Return [X, Y] of the center of cell containing provided text 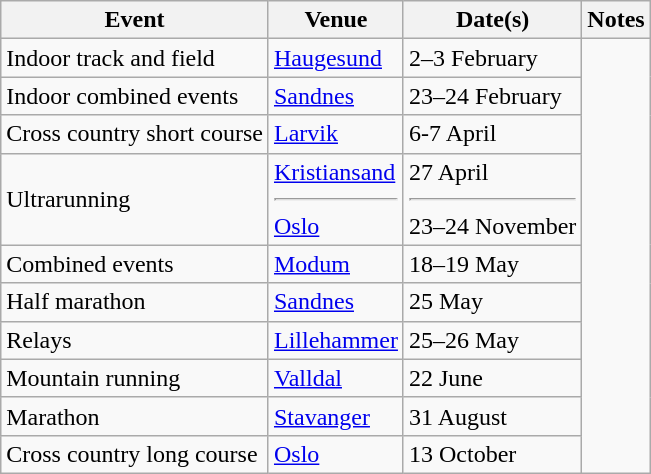
22 June [492, 378]
23–24 February [492, 96]
Oslo [336, 454]
Ultrarunning [135, 199]
2–3 February [492, 58]
Stavanger [336, 416]
Relays [135, 340]
Valldal [336, 378]
Haugesund [336, 58]
Modum [336, 264]
Venue [336, 20]
Combined events [135, 264]
Half marathon [135, 302]
Cross country short course [135, 134]
25–26 May [492, 340]
Event [135, 20]
31 August [492, 416]
18–19 May [492, 264]
KristiansandOslo [336, 199]
6-7 April [492, 134]
13 October [492, 454]
Mountain running [135, 378]
Indoor track and field [135, 58]
Marathon [135, 416]
Date(s) [492, 20]
Lillehammer [336, 340]
Larvik [336, 134]
Indoor combined events [135, 96]
Cross country long course [135, 454]
25 May [492, 302]
Notes [616, 20]
27 April23–24 November [492, 199]
